From the cell containing the given text, extract its center point as (x, y) coordinate. 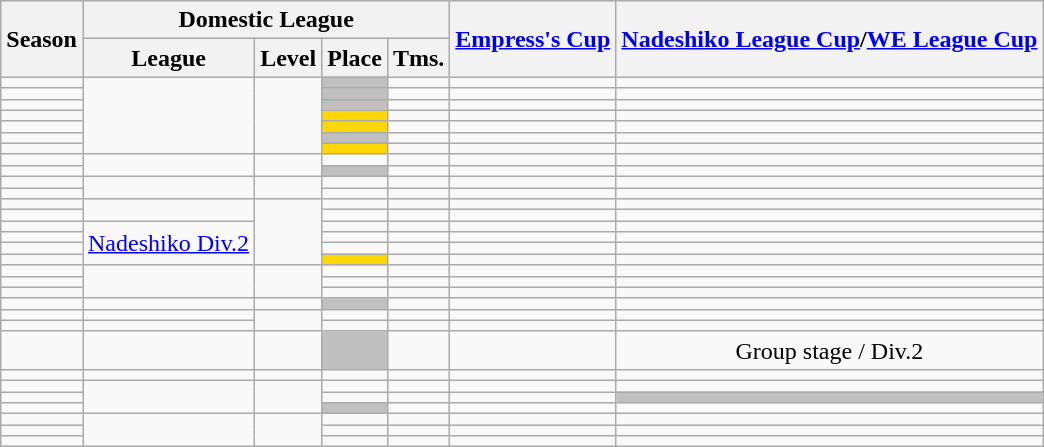
Place (355, 58)
Tms. (418, 58)
Empress's Cup (533, 39)
Group stage / Div.2 (830, 350)
Domestic League (266, 20)
Nadeshiko League Cup/WE League Cup (830, 39)
League (168, 58)
Level (288, 58)
Nadeshiko Div.2 (168, 243)
Season (42, 39)
